From the cell containing the given text, extract its center point as (X, Y) coordinate. 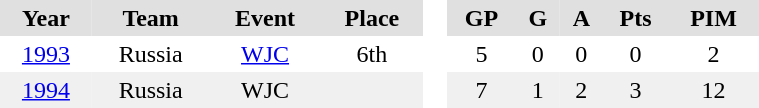
1993 (46, 54)
12 (714, 90)
1994 (46, 90)
Team (151, 18)
G (538, 18)
A (581, 18)
Place (372, 18)
1 (538, 90)
7 (481, 90)
GP (481, 18)
Pts (636, 18)
6th (372, 54)
PIM (714, 18)
5 (481, 54)
Year (46, 18)
3 (636, 90)
Event (264, 18)
